Determine the (X, Y) coordinate at the center of the cell enclosing the given text.  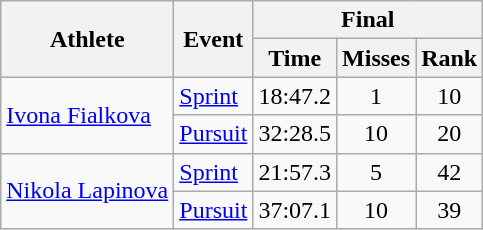
Event (214, 39)
Time (295, 58)
1 (376, 96)
Ivona Fialkova (88, 115)
18:47.2 (295, 96)
42 (450, 172)
Misses (376, 58)
32:28.5 (295, 134)
39 (450, 210)
Nikola Lapinova (88, 191)
21:57.3 (295, 172)
20 (450, 134)
Rank (450, 58)
5 (376, 172)
Athlete (88, 39)
Final (368, 20)
37:07.1 (295, 210)
